Capture the cell that displays the provided text and extract its [X, Y] central coordinate. 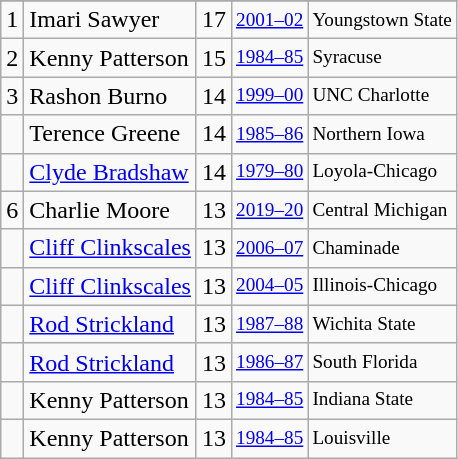
1 [12, 20]
17 [214, 20]
Indiana State [382, 400]
2 [12, 58]
2006–07 [269, 248]
3 [12, 96]
South Florida [382, 362]
Illinois-Chicago [382, 286]
Central Michigan [382, 210]
Rashon Burno [110, 96]
1999–00 [269, 96]
Louisville [382, 438]
Terence Greene [110, 134]
2004–05 [269, 286]
Chaminade [382, 248]
1985–86 [269, 134]
Clyde Bradshaw [110, 172]
15 [214, 58]
1979–80 [269, 172]
UNC Charlotte [382, 96]
Imari Sawyer [110, 20]
Loyola-Chicago [382, 172]
2019–20 [269, 210]
Northern Iowa [382, 134]
Wichita State [382, 324]
Youngstown State [382, 20]
6 [12, 210]
Charlie Moore [110, 210]
1987–88 [269, 324]
Syracuse [382, 58]
1986–87 [269, 362]
2001–02 [269, 20]
